Identify which cell holds the provided text, then report its (x, y) central coordinate. 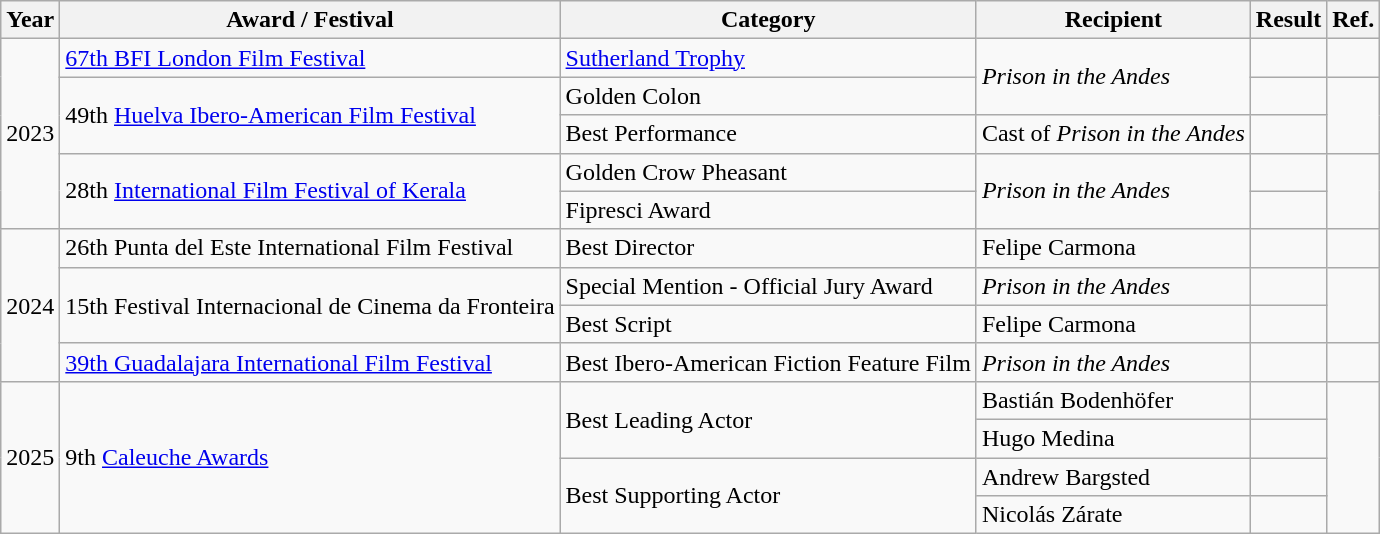
Result (1288, 20)
2023 (30, 134)
2025 (30, 457)
Year (30, 20)
26th Punta del Este International Film Festival (310, 248)
Nicolás Zárate (1113, 515)
Cast of Prison in the Andes (1113, 134)
67th BFI London Film Festival (310, 58)
Recipient (1113, 20)
Special Mention - Official Jury Award (768, 286)
Best Leading Actor (768, 419)
Golden Crow Pheasant (768, 172)
49th Huelva Ibero-American Film Festival (310, 115)
Best Supporting Actor (768, 496)
Bastián Bodenhöfer (1113, 400)
Golden Colon (768, 96)
39th Guadalajara International Film Festival (310, 362)
Best Script (768, 324)
Ref. (1354, 20)
Best Director (768, 248)
Andrew Bargsted (1113, 477)
Fipresci Award (768, 210)
2024 (30, 305)
15th Festival Internacional de Cinema da Fronteira (310, 305)
Sutherland Trophy (768, 58)
9th Caleuche Awards (310, 457)
Category (768, 20)
Best Ibero-American Fiction Feature Film (768, 362)
Hugo Medina (1113, 438)
Award / Festival (310, 20)
28th International Film Festival of Kerala (310, 191)
Best Performance (768, 134)
